Determine the (x, y) coordinate at the center of the cell enclosing the given text.  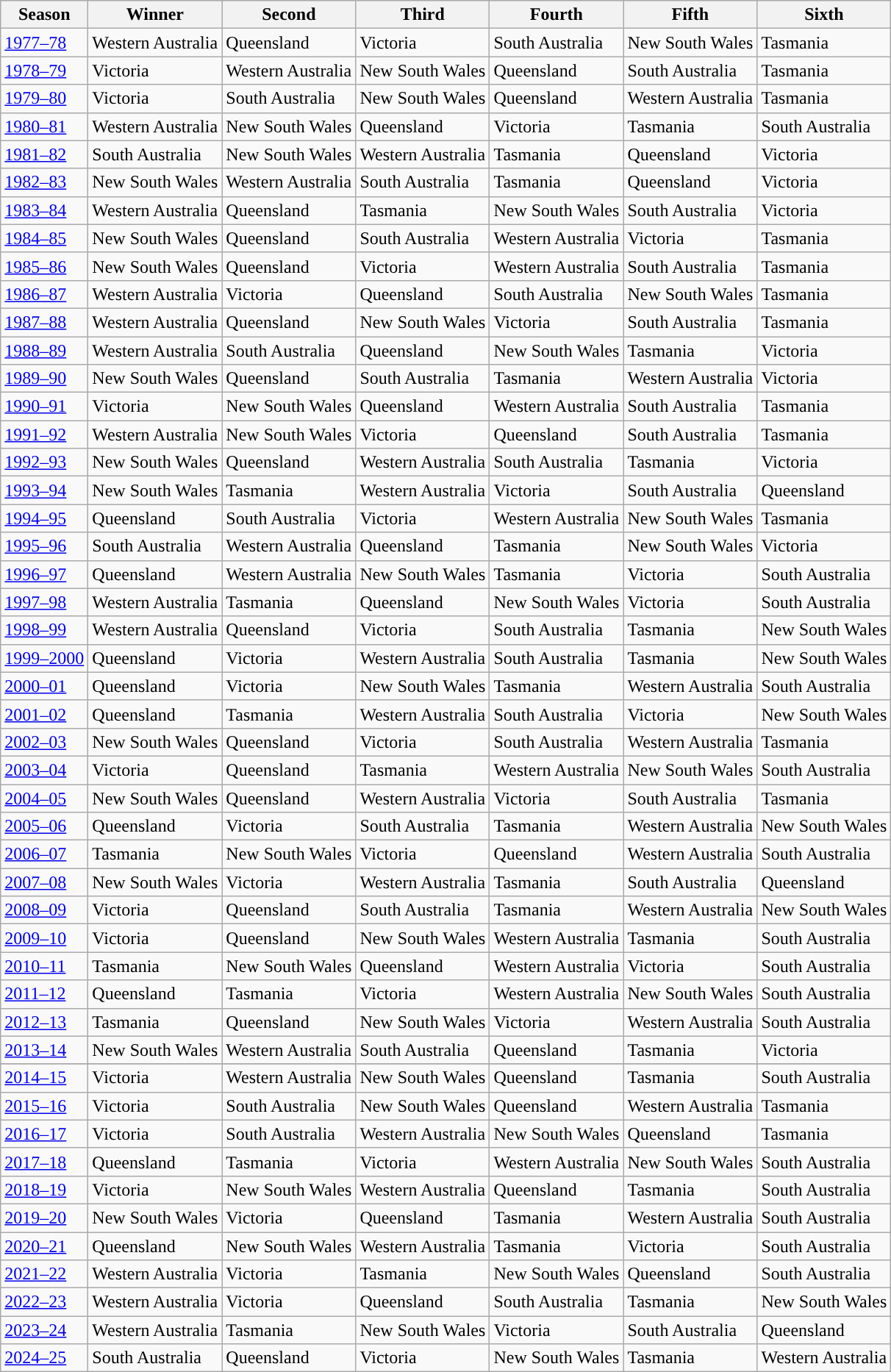
Fifth (690, 15)
1996–97 (44, 574)
1981–82 (44, 154)
2022–23 (44, 1302)
1992–93 (44, 462)
1978–79 (44, 71)
1986–87 (44, 294)
2000–01 (44, 686)
1984–85 (44, 238)
2004–05 (44, 798)
2002–03 (44, 742)
1999–2000 (44, 658)
1982–83 (44, 182)
1990–91 (44, 407)
1979–80 (44, 99)
Third (423, 15)
2017–18 (44, 1162)
2001–02 (44, 714)
2009–10 (44, 938)
1989–90 (44, 379)
2020–21 (44, 1246)
2024–25 (44, 1358)
1987–88 (44, 322)
2019–20 (44, 1218)
2015–16 (44, 1106)
2005–06 (44, 826)
2003–04 (44, 770)
2016–17 (44, 1134)
1988–89 (44, 351)
2011–12 (44, 994)
Season (44, 15)
Second (289, 15)
1995–96 (44, 546)
2018–19 (44, 1190)
1993–94 (44, 490)
2012–13 (44, 1022)
Winner (155, 15)
1998–99 (44, 630)
2010–11 (44, 966)
2023–24 (44, 1330)
1991–92 (44, 435)
2013–14 (44, 1050)
2008–09 (44, 910)
1977–78 (44, 43)
1994–95 (44, 518)
2021–22 (44, 1274)
1997–98 (44, 602)
2014–15 (44, 1078)
2006–07 (44, 854)
1983–84 (44, 210)
2007–08 (44, 882)
1980–81 (44, 126)
Sixth (824, 15)
1985–86 (44, 266)
Fourth (557, 15)
